For the text-containing cell, return its midpoint in [x, y] coordinate format. 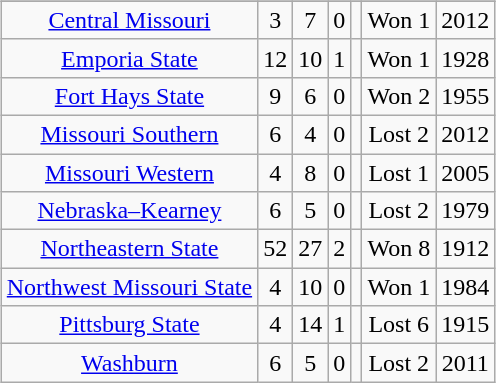
1912 [466, 249]
8 [310, 173]
12 [276, 58]
Northwest Missouri State [129, 287]
3 [276, 20]
14 [310, 325]
2005 [466, 173]
Central Missouri [129, 20]
1915 [466, 325]
52 [276, 249]
Washburn [129, 363]
27 [310, 249]
Northeastern State [129, 249]
1928 [466, 58]
Fort Hays State [129, 96]
9 [276, 96]
Won 2 [399, 96]
7 [310, 20]
Lost 1 [399, 173]
2011 [466, 363]
1979 [466, 211]
Won 8 [399, 249]
Pittsburg State [129, 325]
1955 [466, 96]
Missouri Southern [129, 134]
Emporia State [129, 58]
Nebraska–Kearney [129, 211]
Lost 6 [399, 325]
Missouri Western [129, 173]
1984 [466, 287]
2 [340, 249]
